Return the (x, y) coordinate for the center point of the cell that contains the specified text.  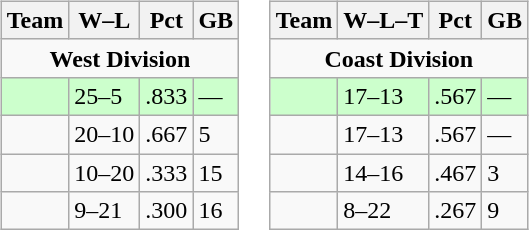
9 (505, 211)
.467 (456, 173)
.833 (166, 96)
15 (216, 173)
10–20 (104, 173)
5 (216, 134)
W–L–T (384, 20)
9–21 (104, 211)
.300 (166, 211)
8–22 (384, 211)
25–5 (104, 96)
20–10 (104, 134)
Coast Division (398, 58)
W–L (104, 20)
.667 (166, 134)
.267 (456, 211)
16 (216, 211)
.333 (166, 173)
West Division (120, 58)
3 (505, 173)
14–16 (384, 173)
